For the text-containing cell, return its midpoint in [x, y] coordinate format. 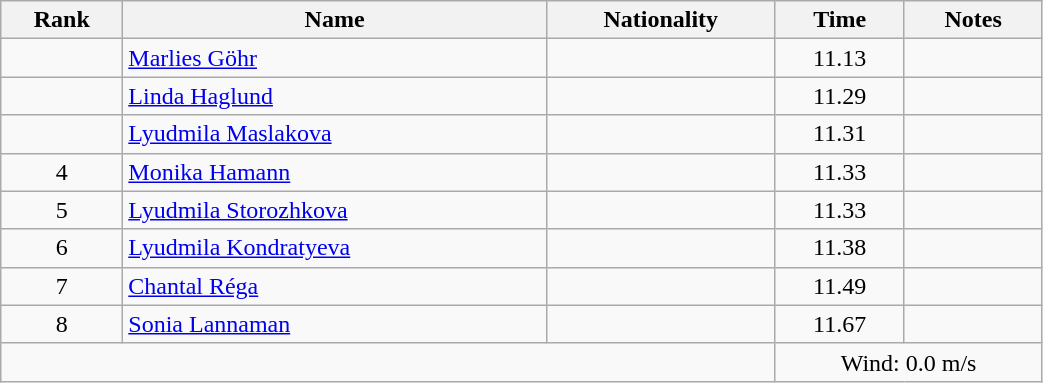
Rank [62, 20]
11.38 [840, 248]
Chantal Réga [335, 286]
Monika Hamann [335, 172]
Time [840, 20]
5 [62, 210]
Sonia Lannaman [335, 324]
Lyudmila Storozhkova [335, 210]
4 [62, 172]
11.31 [840, 134]
8 [62, 324]
Marlies Göhr [335, 58]
Wind: 0.0 m/s [908, 362]
11.29 [840, 96]
Name [335, 20]
11.67 [840, 324]
Lyudmila Maslakova [335, 134]
Nationality [660, 20]
6 [62, 248]
11.13 [840, 58]
Linda Haglund [335, 96]
Notes [973, 20]
Lyudmila Kondratyeva [335, 248]
11.49 [840, 286]
7 [62, 286]
